Capture the cell that displays the provided text and extract its [x, y] central coordinate. 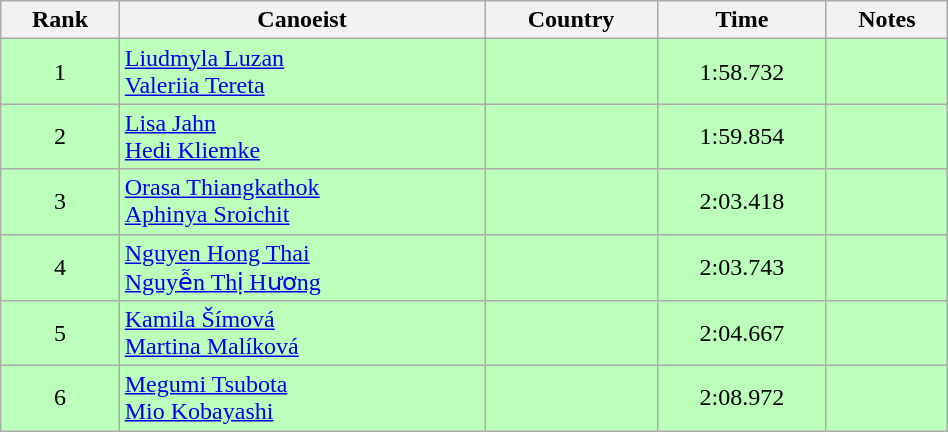
Orasa ThiangkathokAphinya Sroichit [302, 202]
1:58.732 [742, 72]
2:03.418 [742, 202]
Lisa JahnHedi Kliemke [302, 136]
Nguyen Hong ThaiNguyễn Thị Hương [302, 268]
2 [60, 136]
Canoeist [302, 20]
1 [60, 72]
Kamila ŠímováMartina Malíková [302, 334]
Rank [60, 20]
4 [60, 268]
2:04.667 [742, 334]
Country [572, 20]
6 [60, 398]
1:59.854 [742, 136]
Notes [886, 20]
Liudmyla LuzanValeriia Tereta [302, 72]
Megumi TsubotaMio Kobayashi [302, 398]
2:08.972 [742, 398]
5 [60, 334]
Time [742, 20]
2:03.743 [742, 268]
3 [60, 202]
